Locate the cell with the specified text and output its (x, y) center coordinate. 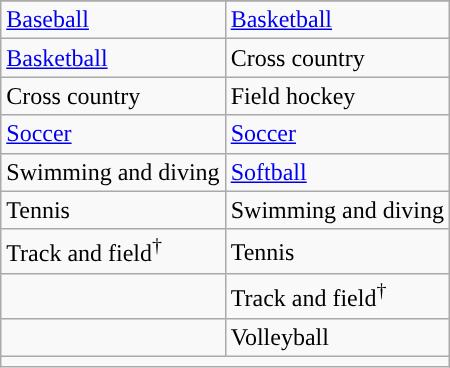
Baseball (113, 20)
Volleyball (337, 337)
Softball (337, 172)
Field hockey (337, 96)
